Pinpoint the cell where the given text exists, returning its [x, y] midpoint coordinate. 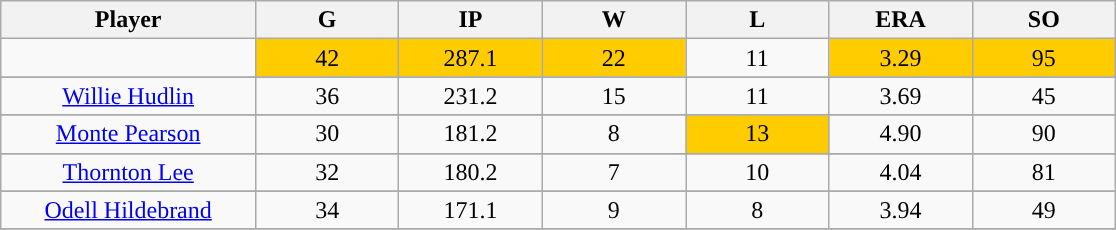
42 [328, 58]
SO [1044, 20]
Willie Hudlin [128, 96]
3.94 [900, 210]
231.2 [470, 96]
181.2 [470, 134]
Odell Hildebrand [128, 210]
3.29 [900, 58]
Monte Pearson [128, 134]
9 [614, 210]
171.1 [470, 210]
36 [328, 96]
3.69 [900, 96]
180.2 [470, 172]
95 [1044, 58]
287.1 [470, 58]
4.90 [900, 134]
81 [1044, 172]
ERA [900, 20]
32 [328, 172]
Player [128, 20]
10 [758, 172]
13 [758, 134]
22 [614, 58]
49 [1044, 210]
45 [1044, 96]
90 [1044, 134]
G [328, 20]
W [614, 20]
IP [470, 20]
Thornton Lee [128, 172]
7 [614, 172]
4.04 [900, 172]
15 [614, 96]
34 [328, 210]
30 [328, 134]
L [758, 20]
